Locate the cell with the specified text and output its [x, y] center coordinate. 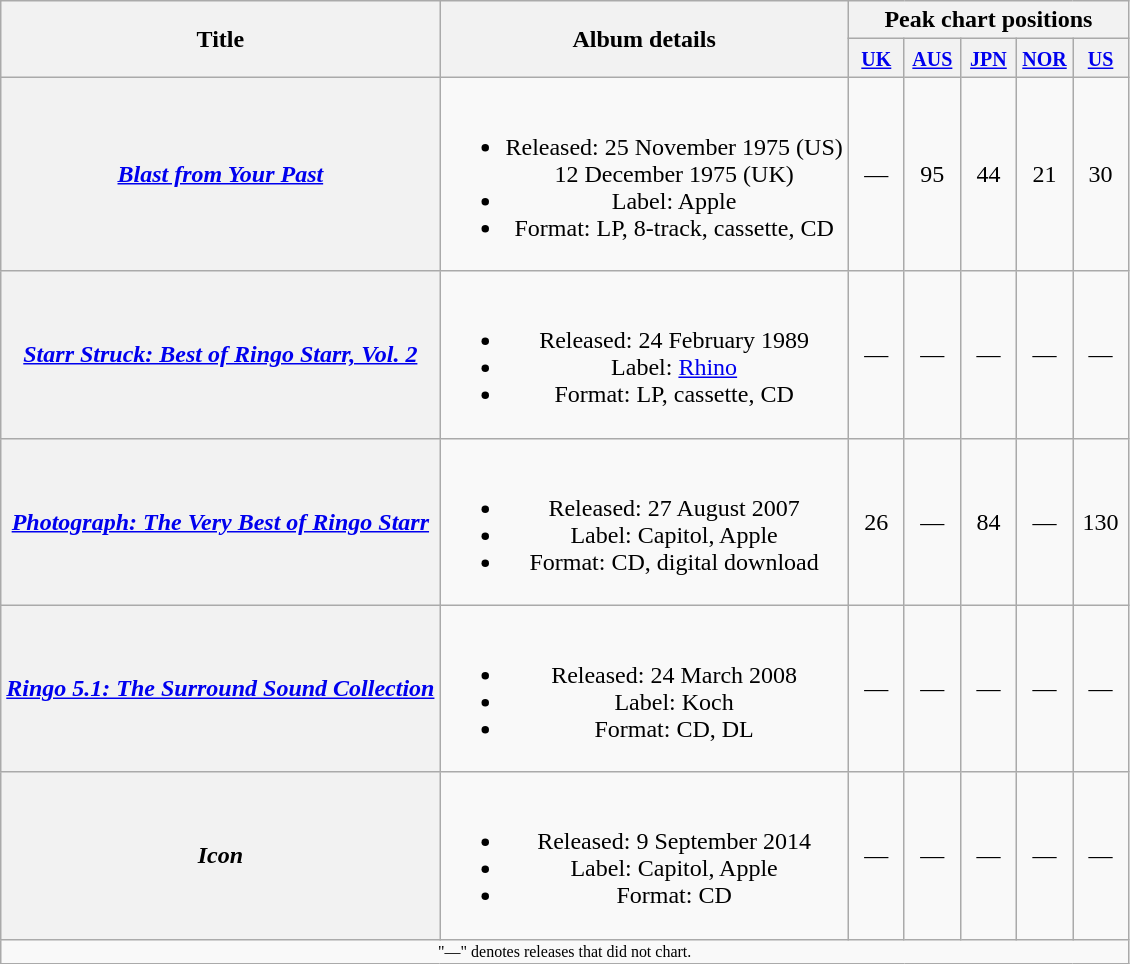
"—" denotes releases that did not chart. [565, 951]
95 [932, 174]
Title [220, 39]
84 [988, 522]
130 [1101, 522]
UK [876, 58]
AUS [932, 58]
Released: 27 August 2007Label: Capitol, AppleFormat: CD, digital download [644, 522]
Album details [644, 39]
Icon [220, 856]
Released: 9 September 2014Label: Capitol, AppleFormat: CD [644, 856]
44 [988, 174]
Released: 25 November 1975 (US)12 December 1975 (UK)Label: AppleFormat: LP, 8-track, cassette, CD [644, 174]
Released: 24 March 2008Label: KochFormat: CD, DL [644, 688]
26 [876, 522]
Peak chart positions [988, 20]
Released: 24 February 1989Label: RhinoFormat: LP, cassette, CD [644, 354]
US [1101, 58]
Photograph: The Very Best of Ringo Starr [220, 522]
21 [1044, 174]
NOR [1044, 58]
Ringo 5.1: The Surround Sound Collection [220, 688]
Blast from Your Past [220, 174]
30 [1101, 174]
Starr Struck: Best of Ringo Starr, Vol. 2 [220, 354]
JPN [988, 58]
